Find where the given text appears and provide that cell's center as [X, Y] coordinate. 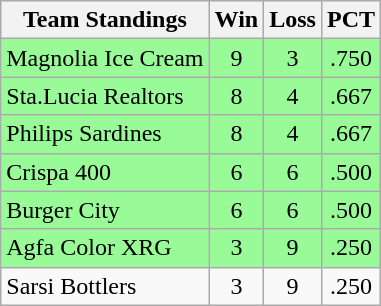
Agfa Color XRG [105, 248]
Philips Sardines [105, 134]
Magnolia Ice Cream [105, 58]
Team Standings [105, 20]
Crispa 400 [105, 172]
Win [236, 20]
Sta.Lucia Realtors [105, 96]
PCT [350, 20]
Loss [293, 20]
Sarsi Bottlers [105, 286]
Burger City [105, 210]
.750 [350, 58]
